Extract the (x, y) coordinate from the center of the cell holding the provided text.  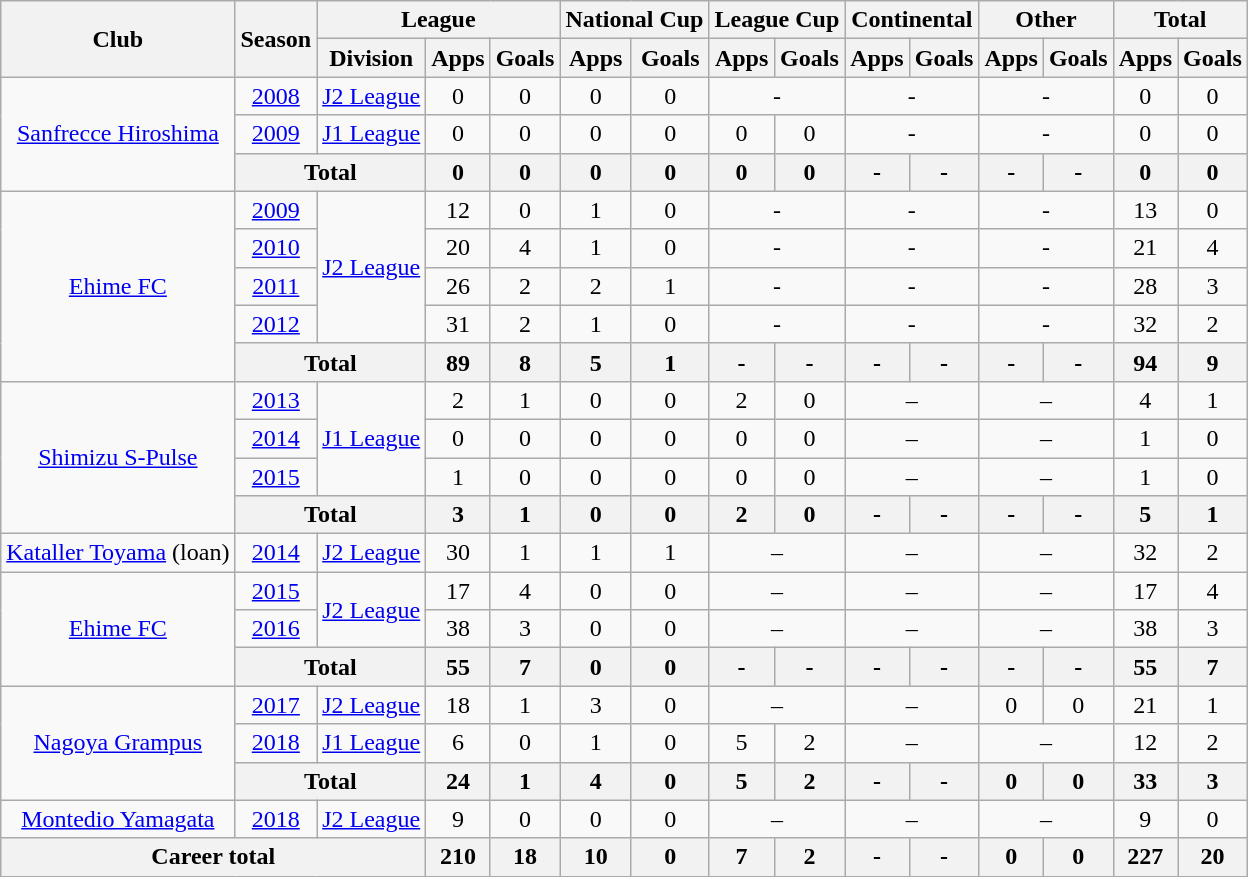
Montedio Yamagata (118, 819)
30 (458, 553)
94 (1145, 362)
2010 (276, 248)
2012 (276, 324)
8 (525, 362)
2017 (276, 705)
227 (1145, 857)
Nagoya Grampus (118, 743)
Club (118, 39)
210 (458, 857)
2011 (276, 286)
33 (1145, 781)
2013 (276, 400)
Career total (214, 857)
31 (458, 324)
26 (458, 286)
2008 (276, 96)
Continental (912, 20)
89 (458, 362)
Kataller Toyama (loan) (118, 553)
2016 (276, 629)
24 (458, 781)
Season (276, 39)
13 (1145, 210)
Sanfrecce Hiroshima (118, 134)
League (438, 20)
League Cup (777, 20)
National Cup (634, 20)
28 (1145, 286)
Shimizu S-Pulse (118, 457)
6 (458, 743)
Other (1046, 20)
10 (596, 857)
Division (372, 58)
